Search for the cell housing the specified text and yield its (X, Y) center coordinate. 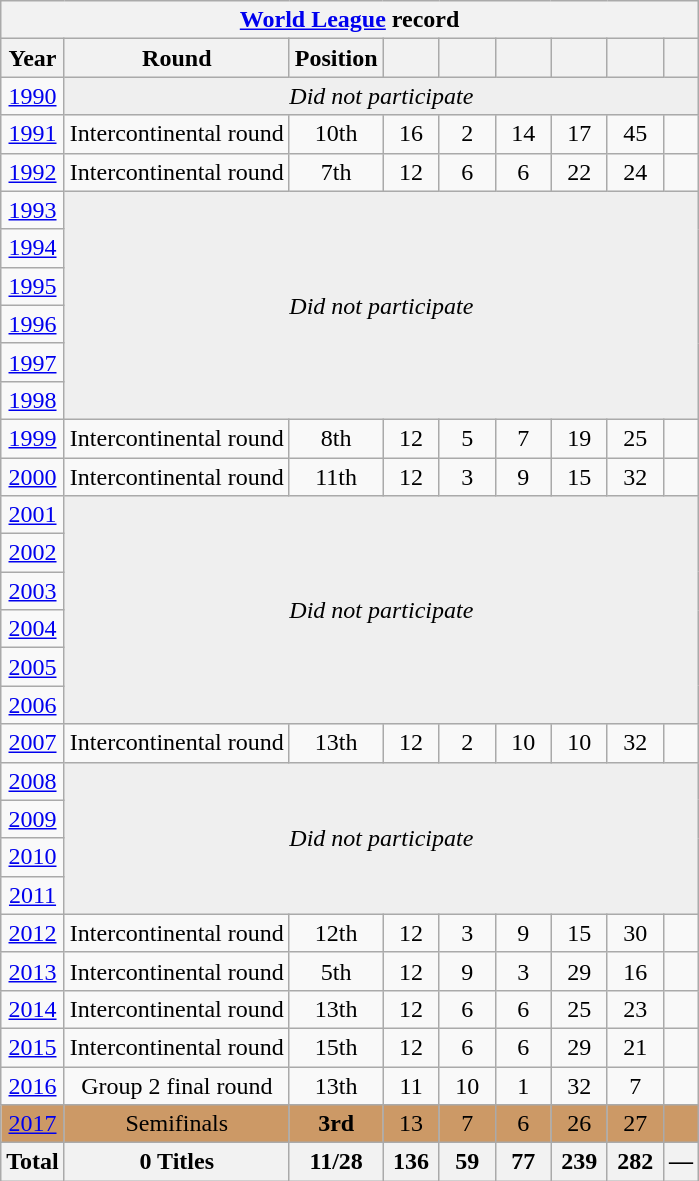
11 (411, 1085)
1998 (33, 400)
2014 (33, 1009)
19 (579, 438)
12th (336, 933)
5 (467, 438)
Year (33, 58)
2011 (33, 895)
1992 (33, 172)
Total (33, 1162)
2016 (33, 1085)
11/28 (336, 1162)
2003 (33, 591)
2000 (33, 477)
2017 (33, 1124)
1995 (33, 286)
Position (336, 58)
1994 (33, 248)
7th (336, 172)
21 (635, 1047)
11th (336, 477)
27 (635, 1124)
2004 (33, 629)
282 (635, 1162)
Round (176, 58)
1996 (33, 324)
239 (579, 1162)
15th (336, 1047)
45 (635, 134)
17 (579, 134)
23 (635, 1009)
3rd (336, 1124)
1990 (33, 96)
1999 (33, 438)
0 Titles (176, 1162)
10th (336, 134)
14 (523, 134)
2012 (33, 933)
8th (336, 438)
22 (579, 172)
Group 2 final round (176, 1085)
2007 (33, 743)
1 (523, 1085)
World League record (350, 20)
2008 (33, 781)
Semifinals (176, 1124)
2001 (33, 515)
26 (579, 1124)
— (680, 1162)
1997 (33, 362)
24 (635, 172)
136 (411, 1162)
2009 (33, 819)
77 (523, 1162)
59 (467, 1162)
1993 (33, 210)
13 (411, 1124)
2005 (33, 667)
2006 (33, 705)
2015 (33, 1047)
1991 (33, 134)
30 (635, 933)
2013 (33, 971)
2002 (33, 553)
5th (336, 971)
2010 (33, 857)
